Return [x, y] of the center of cell containing provided text 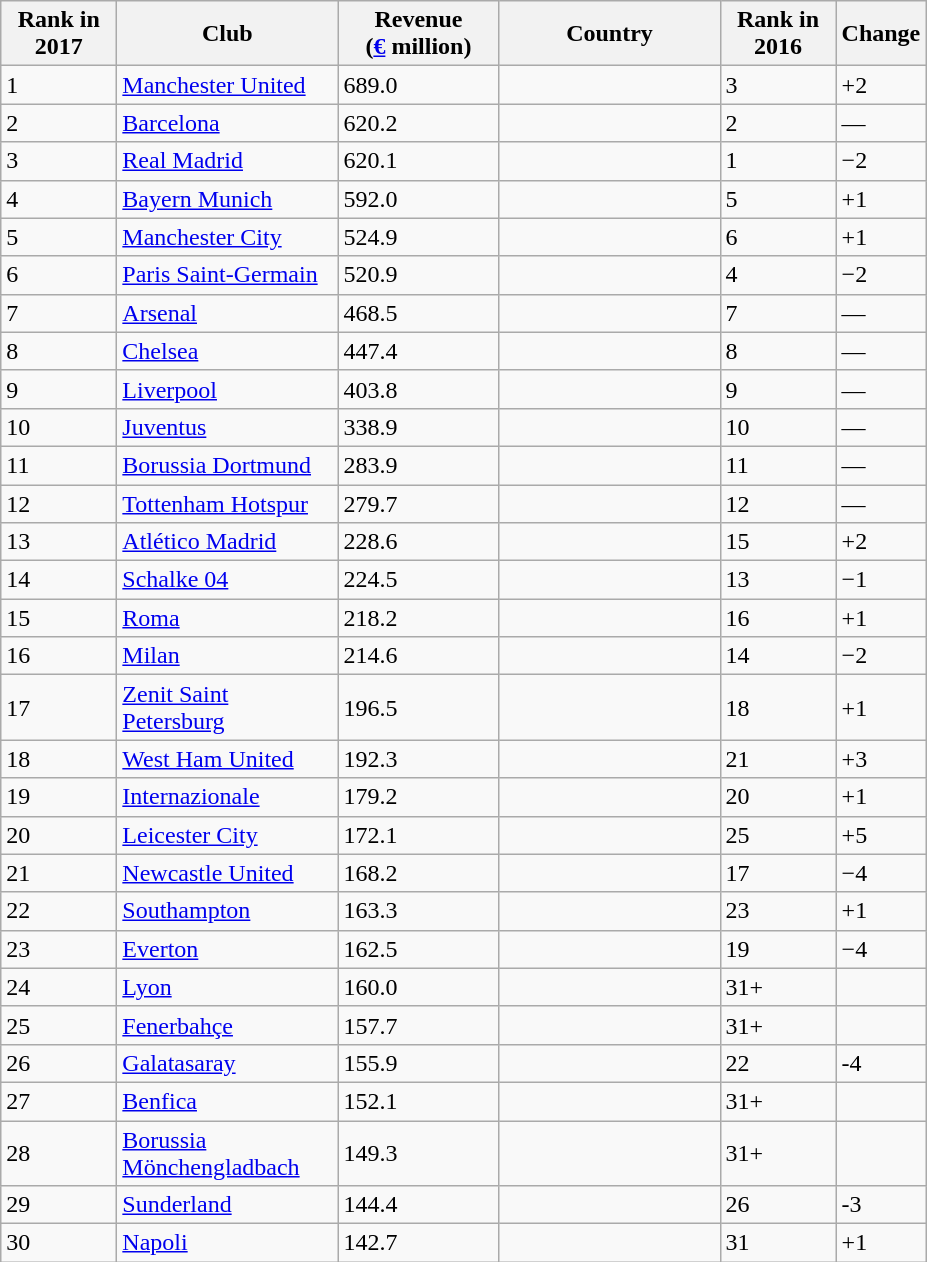
Schalke 04 [228, 580]
+5 [881, 835]
Country [610, 34]
Chelsea [228, 351]
Arsenal [228, 313]
168.2 [418, 873]
224.5 [418, 580]
524.9 [418, 237]
214.6 [418, 656]
Revenue (€ million) [418, 34]
144.4 [418, 1205]
Benfica [228, 1101]
Southampton [228, 911]
163.3 [418, 911]
142.7 [418, 1243]
31 [778, 1243]
162.5 [418, 949]
283.9 [418, 465]
592.0 [418, 199]
-4 [881, 1063]
29 [59, 1205]
403.8 [418, 389]
468.5 [418, 313]
Manchester City [228, 237]
Real Madrid [228, 161]
Borussia Mönchengladbach [228, 1152]
Everton [228, 949]
Fenerbahçe [228, 1025]
Borussia Dortmund [228, 465]
Zenit Saint Petersburg [228, 708]
Juventus [228, 427]
152.1 [418, 1101]
Bayern Munich [228, 199]
Galatasaray [228, 1063]
157.7 [418, 1025]
192.3 [418, 759]
Rank in2017 [59, 34]
Napoli [228, 1243]
27 [59, 1101]
Roma [228, 618]
447.4 [418, 351]
Manchester United [228, 85]
30 [59, 1243]
172.1 [418, 835]
Club [228, 34]
218.2 [418, 618]
Internazionale [228, 797]
196.5 [418, 708]
Rank in2016 [778, 34]
228.6 [418, 542]
−1 [881, 580]
Sunderland [228, 1205]
-3 [881, 1205]
West Ham United [228, 759]
689.0 [418, 85]
155.9 [418, 1063]
+3 [881, 759]
279.7 [418, 503]
Lyon [228, 987]
Liverpool [228, 389]
Milan [228, 656]
Leicester City [228, 835]
Newcastle United [228, 873]
24 [59, 987]
Atlético Madrid [228, 542]
Barcelona [228, 123]
520.9 [418, 275]
179.2 [418, 797]
Change [881, 34]
160.0 [418, 987]
28 [59, 1152]
620.1 [418, 161]
620.2 [418, 123]
149.3 [418, 1152]
Paris Saint-Germain [228, 275]
Tottenham Hotspur [228, 503]
338.9 [418, 427]
